Return the [X, Y] coordinate for the center point of the cell that contains the specified text.  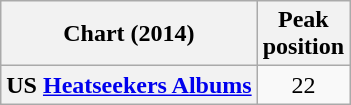
Chart (2014) [129, 34]
US Heatseekers Albums [129, 85]
22 [303, 85]
Peakposition [303, 34]
